For the text-containing cell, return its midpoint in (x, y) coordinate format. 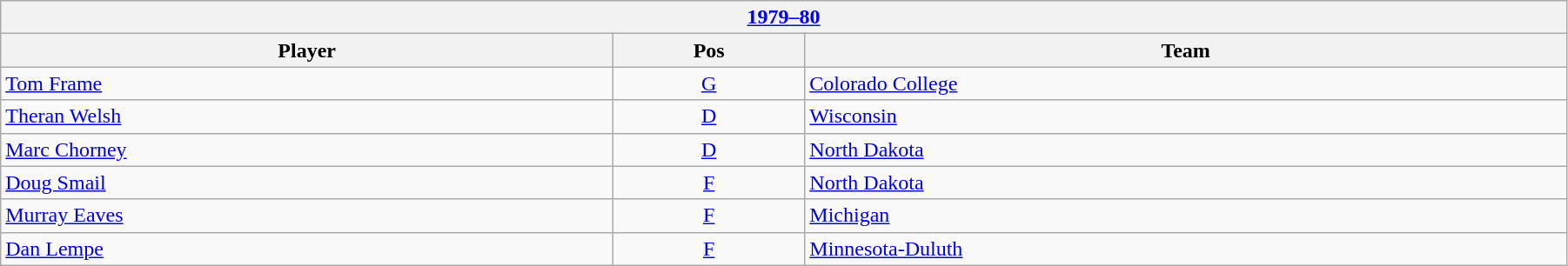
Colorado College (1186, 83)
Marc Chorney (307, 150)
1979–80 (784, 17)
G (709, 83)
Minnesota-Duluth (1186, 249)
Wisconsin (1186, 116)
Team (1186, 50)
Murray Eaves (307, 216)
Player (307, 50)
Tom Frame (307, 83)
Doug Smail (307, 183)
Theran Welsh (307, 116)
Michigan (1186, 216)
Dan Lempe (307, 249)
Pos (709, 50)
